Capture the cell that displays the provided text and extract its (X, Y) central coordinate. 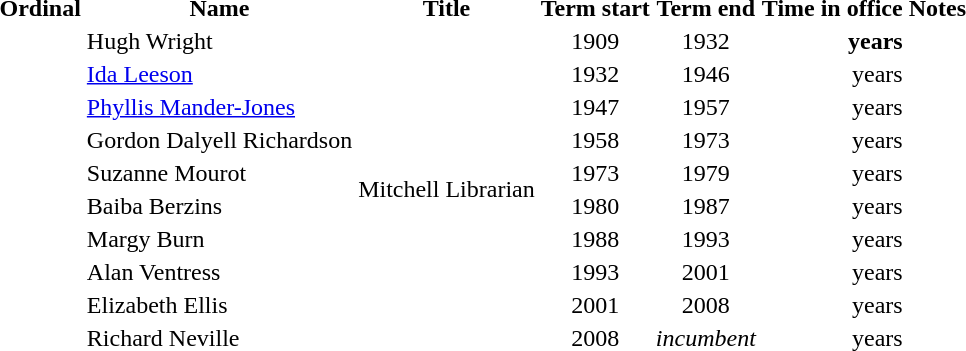
Phyllis Mander-Jones (219, 107)
Elizabeth Ellis (219, 305)
2008 (706, 305)
Ida Leeson (219, 74)
1909 (595, 41)
1957 (706, 107)
Hugh Wright (219, 41)
1987 (706, 206)
Alan Ventress (219, 272)
1979 (706, 173)
Margy Burn (219, 239)
1946 (706, 74)
Baiba Berzins (219, 206)
1947 (595, 107)
Gordon Dalyell Richardson (219, 140)
Suzanne Mourot (219, 173)
1958 (595, 140)
1988 (595, 239)
1980 (595, 206)
